Identify which cell holds the provided text, then report its [x, y] central coordinate. 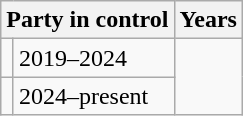
Years [208, 20]
Party in control [88, 20]
2024–present [94, 96]
2019–2024 [94, 58]
